Pinpoint the cell where the given text exists, returning its [x, y] midpoint coordinate. 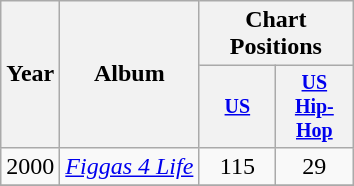
Figgas 4 Life [130, 166]
Album [130, 74]
2000 [30, 166]
US [238, 106]
115 [238, 166]
Year [30, 74]
US Hip-Hop [314, 106]
29 [314, 166]
Chart Positions [276, 34]
